Output the (x, y) coordinate of the center of the cell containing the given text.  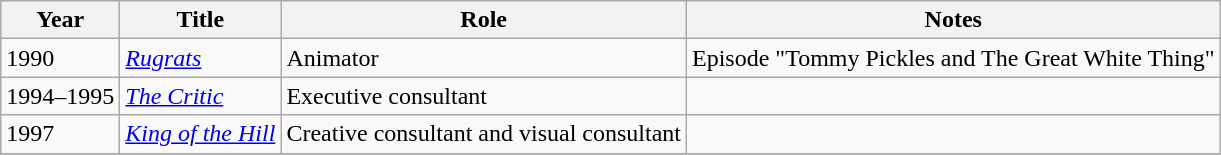
1990 (60, 58)
Executive consultant (484, 96)
Title (200, 20)
Rugrats (200, 58)
Animator (484, 58)
Role (484, 20)
King of the Hill (200, 134)
1994–1995 (60, 96)
Notes (954, 20)
Episode "Tommy Pickles and The Great White Thing" (954, 58)
Creative consultant and visual consultant (484, 134)
1997 (60, 134)
Year (60, 20)
The Critic (200, 96)
